Determine the (X, Y) coordinate at the center of the cell enclosing the given text.  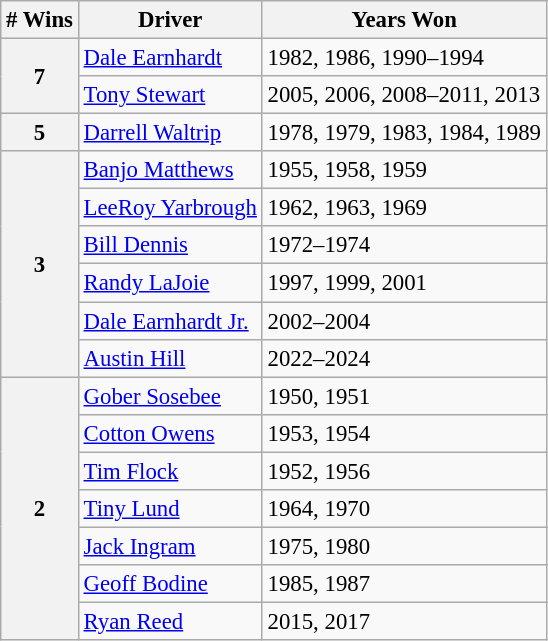
1978, 1979, 1983, 1984, 1989 (404, 133)
2022–2024 (404, 358)
Randy LaJoie (170, 283)
Tony Stewart (170, 95)
2002–2004 (404, 321)
1985, 1987 (404, 584)
Dale Earnhardt Jr. (170, 321)
1953, 1954 (404, 433)
Ryan Reed (170, 621)
Driver (170, 20)
7 (40, 76)
1962, 1963, 1969 (404, 208)
Dale Earnhardt (170, 58)
1950, 1951 (404, 396)
Jack Ingram (170, 546)
1997, 1999, 2001 (404, 283)
3 (40, 264)
2 (40, 508)
# Wins (40, 20)
2005, 2006, 2008–2011, 2013 (404, 95)
Cotton Owens (170, 433)
Darrell Waltrip (170, 133)
Banjo Matthews (170, 170)
1975, 1980 (404, 546)
Gober Sosebee (170, 396)
1972–1974 (404, 245)
LeeRoy Yarbrough (170, 208)
1964, 1970 (404, 509)
Tiny Lund (170, 509)
Tim Flock (170, 471)
5 (40, 133)
1952, 1956 (404, 471)
Bill Dennis (170, 245)
1955, 1958, 1959 (404, 170)
Years Won (404, 20)
1982, 1986, 1990–1994 (404, 58)
Austin Hill (170, 358)
Geoff Bodine (170, 584)
2015, 2017 (404, 621)
